Capture the cell that displays the provided text and extract its (X, Y) central coordinate. 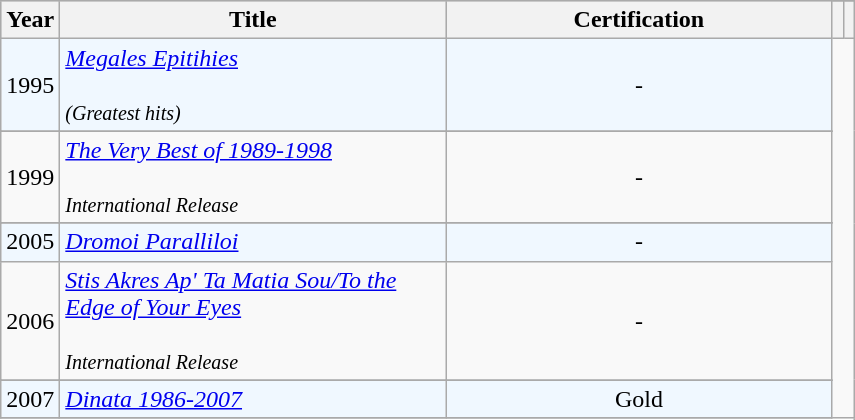
2005 (30, 242)
Title (253, 20)
The Very Best of 1989-1998 International Release (253, 177)
Year (30, 20)
1999 (30, 177)
Stis Akres Ap' Ta Matia Sou/To the Edge of Your Eyes International Release (253, 320)
Dinata 1986-2007 (253, 399)
Megales Epitihies (Greatest hits) (253, 85)
2007 (30, 399)
1995 (30, 85)
Gold (639, 399)
2006 (30, 320)
Certification (639, 20)
Dromoi Paralliloi (253, 242)
